Identify which cell holds the provided text, then report its [X, Y] central coordinate. 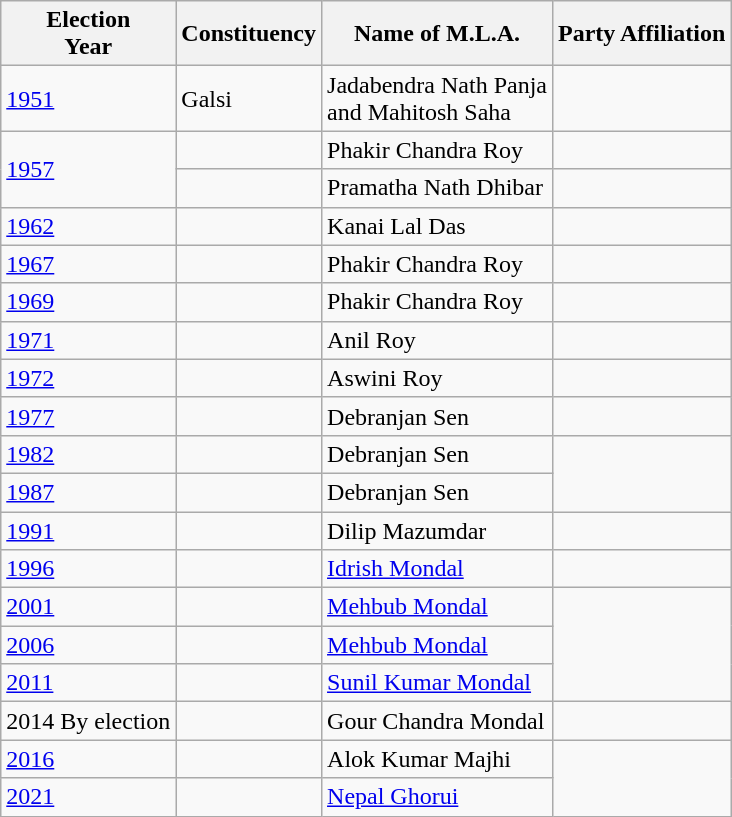
1951 [88, 98]
1957 [88, 169]
1972 [88, 378]
Name of M.L.A. [438, 34]
1977 [88, 416]
Sunil Kumar Mondal [438, 683]
Kanai Lal Das [438, 226]
Galsi [249, 98]
Anil Roy [438, 340]
Nepal Ghorui [438, 797]
Dilip Mazumdar [438, 531]
1967 [88, 264]
Pramatha Nath Dhibar [438, 188]
2014 By election [88, 721]
2011 [88, 683]
1969 [88, 302]
Gour Chandra Mondal [438, 721]
1996 [88, 569]
2001 [88, 607]
2016 [88, 759]
1982 [88, 454]
Constituency [249, 34]
Idrish Mondal [438, 569]
Alok Kumar Majhi [438, 759]
1971 [88, 340]
2021 [88, 797]
Election Year [88, 34]
1987 [88, 492]
Jadabendra Nath Panjaand Mahitosh Saha [438, 98]
1962 [88, 226]
2006 [88, 645]
Party Affiliation [641, 34]
Aswini Roy [438, 378]
1991 [88, 531]
